From the cell containing the given text, extract its center point as (X, Y) coordinate. 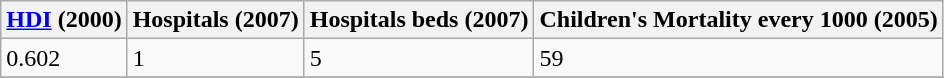
Hospitals beds (2007) (419, 20)
1 (216, 58)
Children's Mortality every 1000 (2005) (738, 20)
59 (738, 58)
Hospitals (2007) (216, 20)
0.602 (64, 58)
HDI (2000) (64, 20)
5 (419, 58)
